Extract the [x, y] coordinate from the center of the cell holding the provided text.  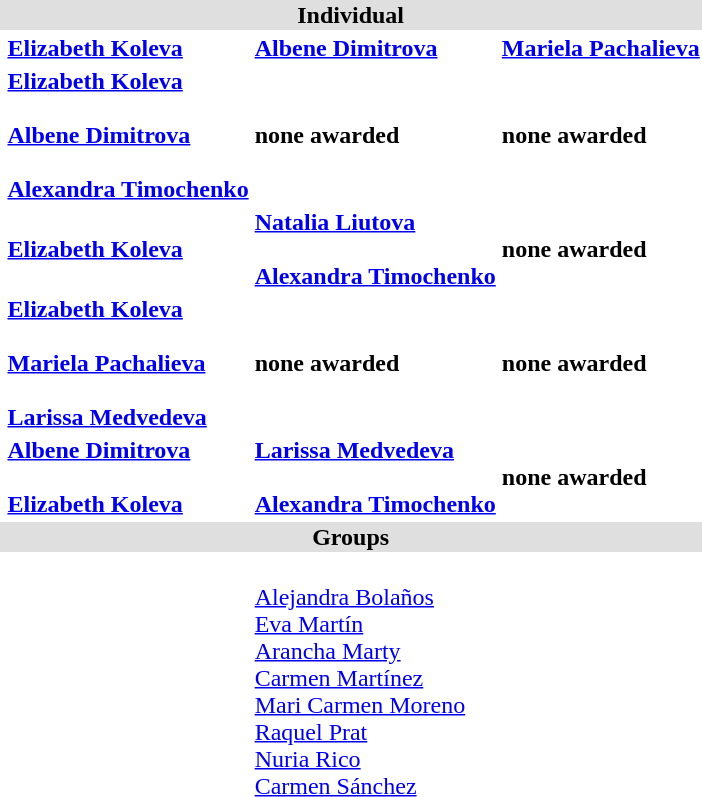
Individual [350, 15]
Larissa MedvedevaAlexandra Timochenko [375, 477]
Albene Dimitrova [375, 48]
Albene DimitrovaElizabeth Koleva [128, 477]
Mariela Pachalieva [600, 48]
Elizabeth KolevaMariela PachalievaLarissa Medvedeva [128, 363]
Groups [350, 537]
Natalia LiutovaAlexandra Timochenko [375, 249]
Elizabeth KolevaAlbene DimitrovaAlexandra Timochenko [128, 135]
